For the text-containing cell, return its midpoint in (x, y) coordinate format. 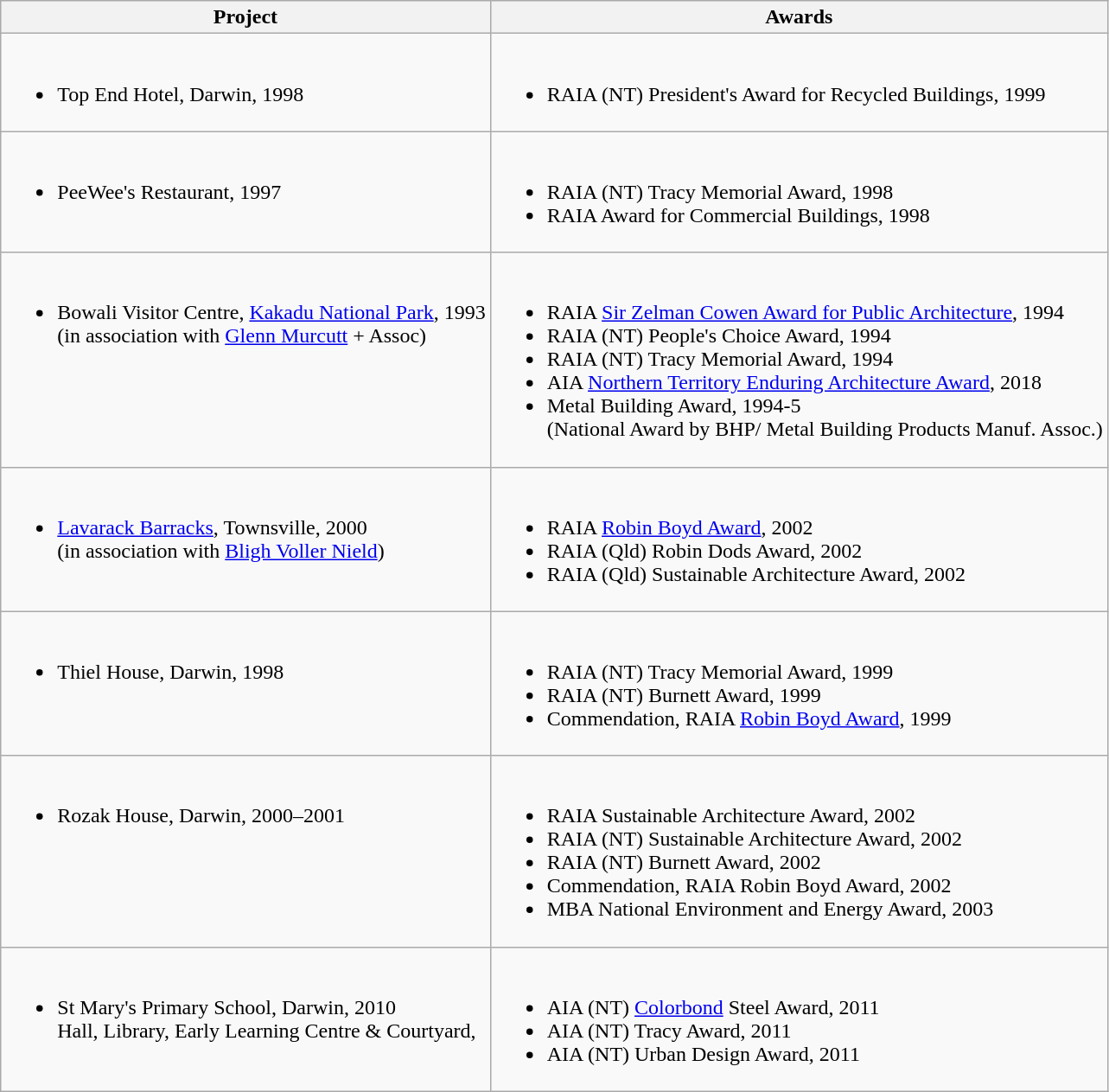
RAIA (NT) Tracy Memorial Award, 1999RAIA (NT) Burnett Award, 1999Commendation, RAIA Robin Boyd Award, 1999 (799, 683)
Project (245, 17)
AIA (NT) Colorbond Steel Award, 2011AIA (NT) Tracy Award, 2011AIA (NT) Urban Design Award, 2011 (799, 1019)
Lavarack Barracks, Townsville, 2000(in association with Bligh Voller Nield) (245, 540)
RAIA Robin Boyd Award, 2002RAIA (Qld) Robin Dods Award, 2002RAIA (Qld) Sustainable Architecture Award, 2002 (799, 540)
Awards (799, 17)
PeeWee's Restaurant, 1997 (245, 192)
Bowali Visitor Centre, Kakadu National Park, 1993(in association with Glenn Murcutt + Assoc) (245, 360)
Thiel House, Darwin, 1998 (245, 683)
Top End Hotel, Darwin, 1998 (245, 83)
RAIA (NT) President's Award for Recycled Buildings, 1999 (799, 83)
St Mary's Primary School, Darwin, 2010Hall, Library, Early Learning Centre & Courtyard, (245, 1019)
Rozak House, Darwin, 2000–2001 (245, 851)
RAIA (NT) Tracy Memorial Award, 1998RAIA Award for Commercial Buildings, 1998 (799, 192)
